From the cell containing the given text, extract its center point as (x, y) coordinate. 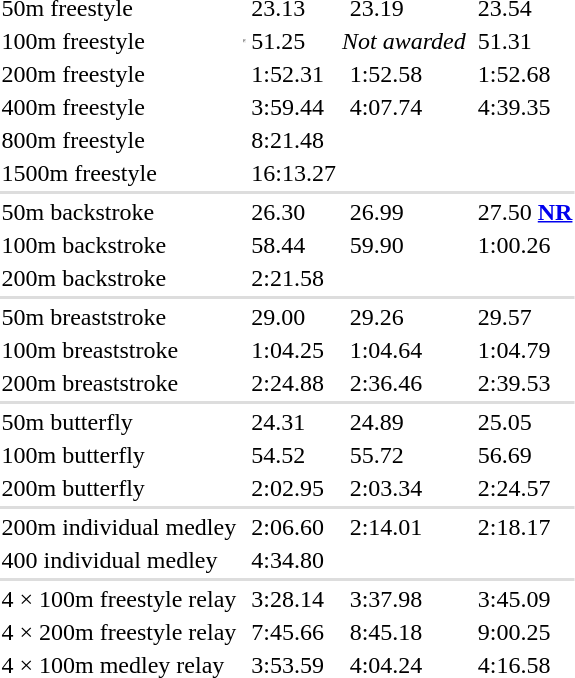
9:00.25 (525, 632)
200m butterfly (119, 488)
55.72 (408, 455)
1:04.25 (294, 350)
27.50 NR (525, 212)
1:52.31 (294, 74)
4 × 100m freestyle relay (119, 599)
Not awarded (404, 41)
2:14.01 (408, 527)
1:00.26 (525, 245)
2:39.53 (525, 383)
58.44 (294, 245)
2:24.57 (525, 488)
1:52.58 (408, 74)
4:39.35 (525, 107)
200m backstroke (119, 278)
200m breaststroke (119, 383)
2:24.88 (294, 383)
100m backstroke (119, 245)
1:04.79 (525, 350)
24.89 (408, 422)
51.31 (525, 41)
8:45.18 (408, 632)
2:18.17 (525, 527)
50m breaststroke (119, 317)
200m freestyle (119, 74)
800m freestyle (119, 140)
4 × 200m freestyle relay (119, 632)
3:28.14 (294, 599)
2:36.46 (408, 383)
100m butterfly (119, 455)
400m freestyle (119, 107)
29.57 (525, 317)
4:07.74 (408, 107)
7:45.66 (294, 632)
25.05 (525, 422)
2:03.34 (408, 488)
51.25 (294, 41)
4:34.80 (294, 560)
26.30 (294, 212)
2:02.95 (294, 488)
56.69 (525, 455)
1500m freestyle (119, 173)
54.52 (294, 455)
2:06.60 (294, 527)
400 individual medley (119, 560)
1:04.64 (408, 350)
29.00 (294, 317)
100m breaststroke (119, 350)
2:21.58 (294, 278)
59.90 (408, 245)
50m backstroke (119, 212)
29.26 (408, 317)
200m individual medley (119, 527)
24.31 (294, 422)
16:13.27 (294, 173)
8:21.48 (294, 140)
100m freestyle (119, 41)
26.99 (408, 212)
3:37.98 (408, 599)
1:52.68 (525, 74)
50m butterfly (119, 422)
3:59.44 (294, 107)
3:45.09 (525, 599)
